Determine the [x, y] coordinate at the center of the cell enclosing the given text.  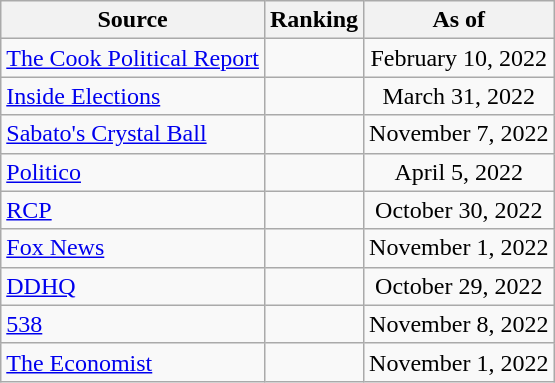
The Economist [133, 362]
Sabato's Crystal Ball [133, 134]
538 [133, 324]
October 30, 2022 [459, 210]
October 29, 2022 [459, 286]
As of [459, 20]
Fox News [133, 248]
Ranking [314, 20]
The Cook Political Report [133, 58]
March 31, 2022 [459, 96]
RCP [133, 210]
November 8, 2022 [459, 324]
Source [133, 20]
February 10, 2022 [459, 58]
November 7, 2022 [459, 134]
Inside Elections [133, 96]
April 5, 2022 [459, 172]
DDHQ [133, 286]
Politico [133, 172]
